For the text-containing cell, return its midpoint in [x, y] coordinate format. 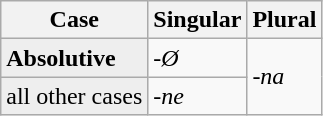
Plural [284, 20]
-na [284, 77]
-ne [198, 96]
all other cases [74, 96]
Absolutive [74, 58]
Case [74, 20]
-Ø [198, 58]
Singular [198, 20]
